Scan for the cell matching the given text and deliver its [x, y] coordinate at center. 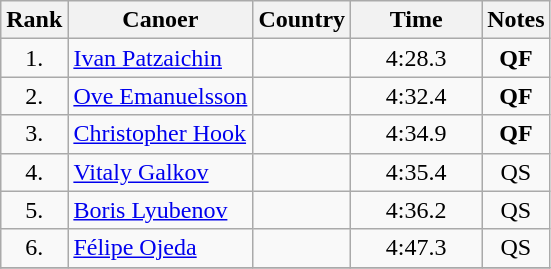
4. [34, 172]
3. [34, 134]
4:28.3 [416, 58]
Félipe Ojeda [160, 248]
Canoer [160, 20]
1. [34, 58]
4:35.4 [416, 172]
Time [416, 20]
Country [302, 20]
Rank [34, 20]
4:36.2 [416, 210]
5. [34, 210]
6. [34, 248]
Ivan Patzaichin [160, 58]
4:32.4 [416, 96]
4:34.9 [416, 134]
Ove Emanuelsson [160, 96]
2. [34, 96]
Vitaly Galkov [160, 172]
Christopher Hook [160, 134]
Notes [516, 20]
Boris Lyubenov [160, 210]
4:47.3 [416, 248]
